Scan for the cell matching the given text and deliver its (x, y) coordinate at center. 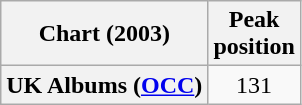
Peakposition (254, 34)
131 (254, 85)
UK Albums (OCC) (104, 85)
Chart (2003) (104, 34)
